Search for the cell housing the specified text and yield its [X, Y] center coordinate. 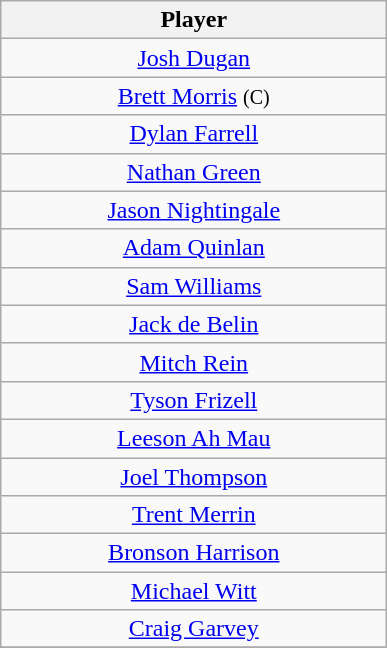
Mitch Rein [194, 362]
Brett Morris (C) [194, 96]
Sam Williams [194, 286]
Trent Merrin [194, 515]
Player [194, 20]
Craig Garvey [194, 629]
Nathan Green [194, 172]
Josh Dugan [194, 58]
Michael Witt [194, 591]
Jason Nightingale [194, 210]
Jack de Belin [194, 324]
Adam Quinlan [194, 248]
Joel Thompson [194, 477]
Leeson Ah Mau [194, 438]
Tyson Frizell [194, 400]
Dylan Farrell [194, 134]
Bronson Harrison [194, 553]
